Find where the given text appears and provide that cell's center as (X, Y) coordinate. 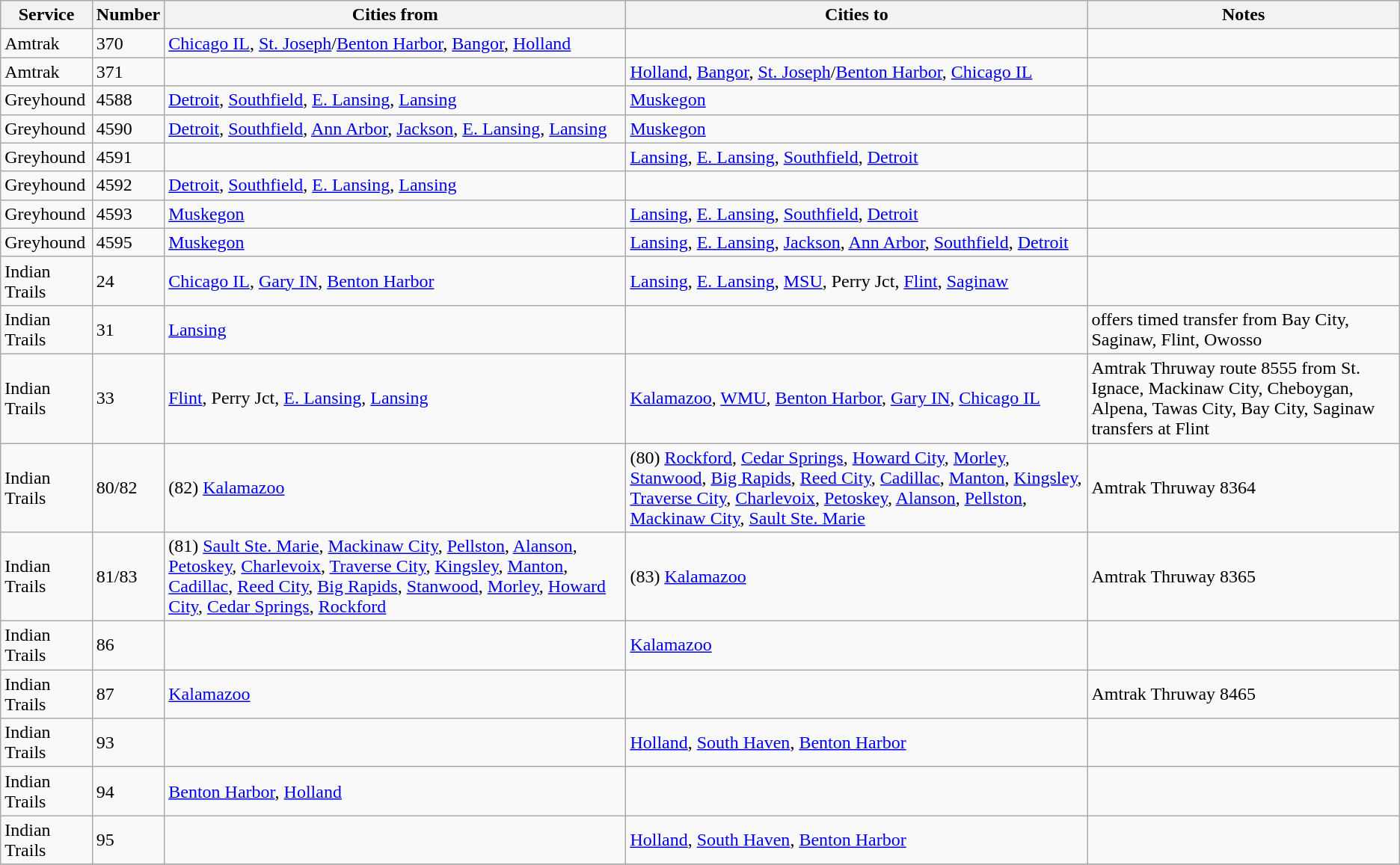
Amtrak Thruway 8465 (1243, 694)
Chicago IL, St. Joseph/Benton Harbor, Bangor, Holland (395, 43)
371 (128, 72)
Benton Harbor, Holland (395, 791)
86 (128, 646)
Lansing, E. Lansing, Jackson, Ann Arbor, Southfield, Detroit (857, 242)
80/82 (128, 487)
4593 (128, 214)
93 (128, 743)
Holland, Bangor, St. Joseph/Benton Harbor, Chicago IL (857, 72)
Flint, Perry Jct, E. Lansing, Lansing (395, 398)
4592 (128, 185)
87 (128, 694)
4591 (128, 157)
95 (128, 840)
33 (128, 398)
Detroit, Southfield, Ann Arbor, Jackson, E. Lansing, Lansing (395, 129)
Lansing, E. Lansing, MSU, Perry Jct, Flint, Saginaw (857, 281)
(82) Kalamazoo (395, 487)
Cities to (857, 15)
Cities from (395, 15)
4588 (128, 100)
Kalamazoo, WMU, Benton Harbor, Gary IN, Chicago IL (857, 398)
(83) Kalamazoo (857, 577)
4595 (128, 242)
Amtrak Thruway 8364 (1243, 487)
Notes (1243, 15)
81/83 (128, 577)
Service (46, 15)
4590 (128, 129)
94 (128, 791)
31 (128, 329)
Amtrak Thruway route 8555 from St. Ignace, Mackinaw City, Cheboygan, Alpena, Tawas City, Bay City, Saginaw transfers at Flint (1243, 398)
Chicago IL, Gary IN, Benton Harbor (395, 281)
Lansing (395, 329)
Number (128, 15)
24 (128, 281)
offers timed transfer from Bay City, Saginaw, Flint, Owosso (1243, 329)
370 (128, 43)
Amtrak Thruway 8365 (1243, 577)
